Detect which cell encompasses the target text, then output its (x, y) center coordinate. 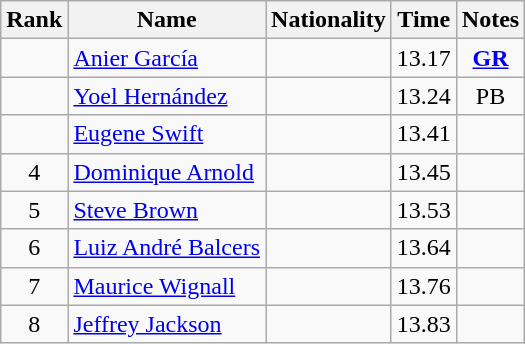
13.83 (424, 324)
13.45 (424, 172)
6 (34, 248)
8 (34, 324)
13.17 (424, 58)
Luiz André Balcers (167, 248)
Yoel Hernández (167, 96)
13.53 (424, 210)
13.76 (424, 286)
13.24 (424, 96)
Jeffrey Jackson (167, 324)
Eugene Swift (167, 134)
13.41 (424, 134)
7 (34, 286)
Rank (34, 20)
Steve Brown (167, 210)
Notes (490, 20)
GR (490, 58)
5 (34, 210)
Anier García (167, 58)
Maurice Wignall (167, 286)
4 (34, 172)
13.64 (424, 248)
Time (424, 20)
PB (490, 96)
Name (167, 20)
Nationality (329, 20)
Dominique Arnold (167, 172)
